Return the [x, y] coordinate for the center point of the cell that contains the specified text.  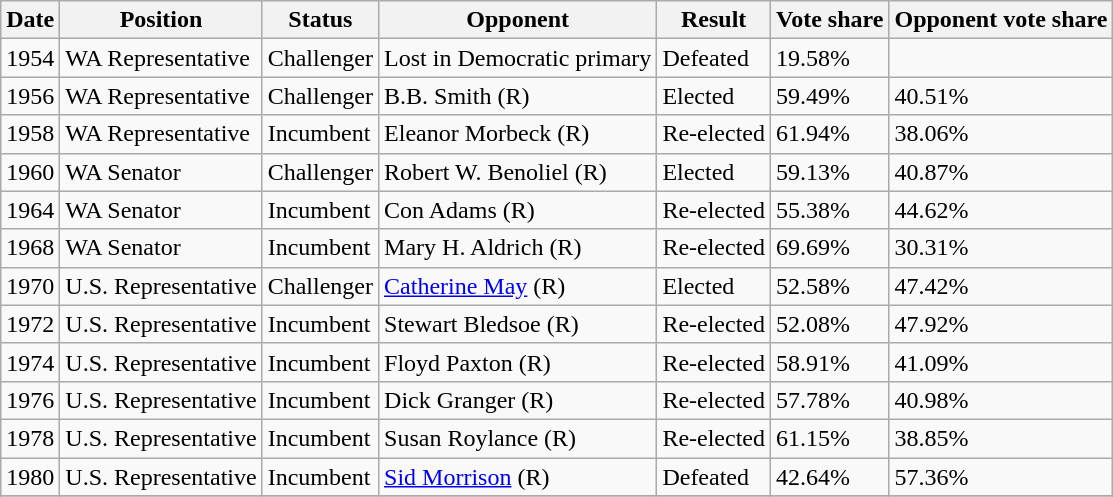
1958 [30, 134]
52.58% [830, 286]
1960 [30, 172]
1980 [30, 477]
59.13% [830, 172]
1956 [30, 96]
61.94% [830, 134]
1976 [30, 400]
47.42% [1001, 286]
40.87% [1001, 172]
1954 [30, 58]
1972 [30, 324]
38.85% [1001, 438]
Date [30, 20]
38.06% [1001, 134]
30.31% [1001, 248]
59.49% [830, 96]
Eleanor Morbeck (R) [518, 134]
41.09% [1001, 362]
1964 [30, 210]
Status [320, 20]
Sid Morrison (R) [518, 477]
Position [161, 20]
Susan Roylance (R) [518, 438]
40.98% [1001, 400]
Vote share [830, 20]
69.69% [830, 248]
Opponent vote share [1001, 20]
58.91% [830, 362]
Con Adams (R) [518, 210]
57.78% [830, 400]
Dick Granger (R) [518, 400]
52.08% [830, 324]
57.36% [1001, 477]
Catherine May (R) [518, 286]
Opponent [518, 20]
61.15% [830, 438]
1978 [30, 438]
Mary H. Aldrich (R) [518, 248]
55.38% [830, 210]
Floyd Paxton (R) [518, 362]
1968 [30, 248]
1970 [30, 286]
Lost in Democratic primary [518, 58]
1974 [30, 362]
40.51% [1001, 96]
Robert W. Benoliel (R) [518, 172]
44.62% [1001, 210]
47.92% [1001, 324]
19.58% [830, 58]
Stewart Bledsoe (R) [518, 324]
42.64% [830, 477]
B.B. Smith (R) [518, 96]
Result [714, 20]
